Extract the [x, y] coordinate from the center of the cell holding the provided text.  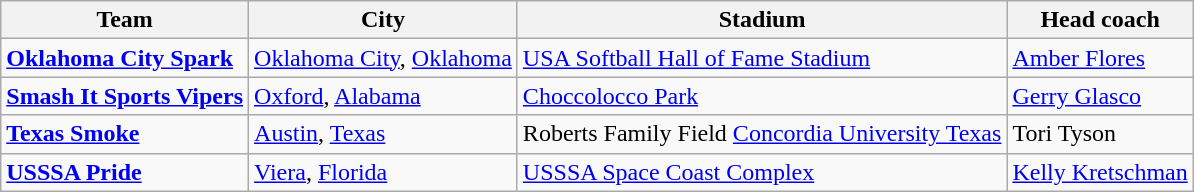
Oklahoma City, Oklahoma [384, 58]
City [384, 20]
Texas Smoke [125, 134]
Smash It Sports Vipers [125, 96]
Oxford, Alabama [384, 96]
Amber Flores [1100, 58]
Roberts Family Field Concordia University Texas [762, 134]
Head coach [1100, 20]
USSSA Space Coast Complex [762, 172]
Stadium [762, 20]
Choccolocco Park [762, 96]
Kelly Kretschman [1100, 172]
USSSA Pride [125, 172]
Austin, Texas [384, 134]
USA Softball Hall of Fame Stadium [762, 58]
Gerry Glasco [1100, 96]
Tori Tyson [1100, 134]
Viera, Florida [384, 172]
Oklahoma City Spark [125, 58]
Team [125, 20]
